Capture the cell that displays the provided text and extract its [X, Y] central coordinate. 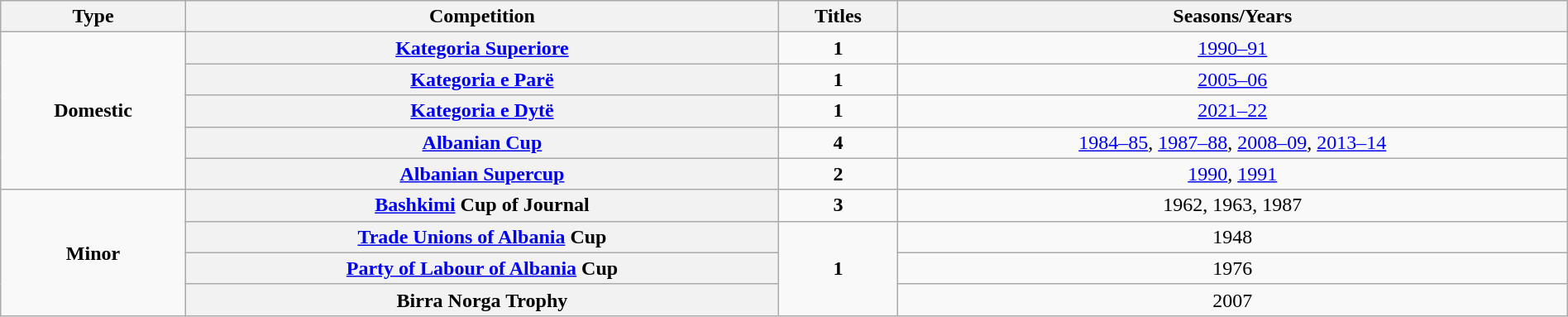
Competition [481, 17]
Albanian Cup [481, 142]
Kategoria e Parë [481, 79]
2007 [1232, 300]
1962, 1963, 1987 [1232, 205]
Titles [839, 17]
2021–22 [1232, 111]
Type [93, 17]
Domestic [93, 111]
2 [839, 174]
1984–85, 1987–88, 2008–09, 2013–14 [1232, 142]
4 [839, 142]
1990–91 [1232, 48]
Seasons/Years [1232, 17]
Trade Unions of Albania Cup [481, 237]
Bashkimi Cup of Journal [481, 205]
Birra Norga Trophy [481, 300]
Party of Labour of Albania Cup [481, 268]
Kategoria e Dytë [481, 111]
Minor [93, 252]
1948 [1232, 237]
Kategoria Superiore [481, 48]
2005–06 [1232, 79]
Albanian Supercup [481, 174]
1990, 1991 [1232, 174]
3 [839, 205]
1976 [1232, 268]
